For the text-containing cell, return its midpoint in (x, y) coordinate format. 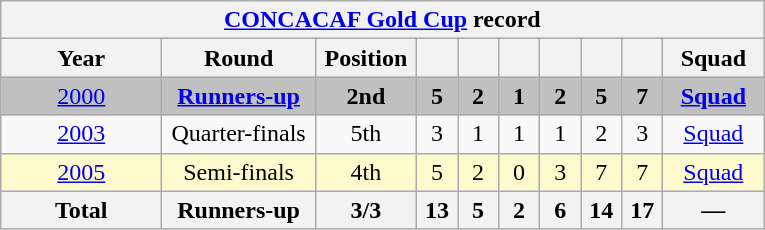
17 (642, 210)
14 (602, 210)
5th (366, 134)
Position (366, 58)
2nd (366, 96)
Semi-finals (239, 172)
0 (520, 172)
13 (436, 210)
3/3 (366, 210)
2005 (82, 172)
— (714, 210)
Total (82, 210)
Year (82, 58)
2003 (82, 134)
CONCACAF Gold Cup record (382, 20)
Round (239, 58)
4th (366, 172)
2000 (82, 96)
Quarter-finals (239, 134)
6 (560, 210)
